Find where the given text appears and provide that cell's center as [x, y] coordinate. 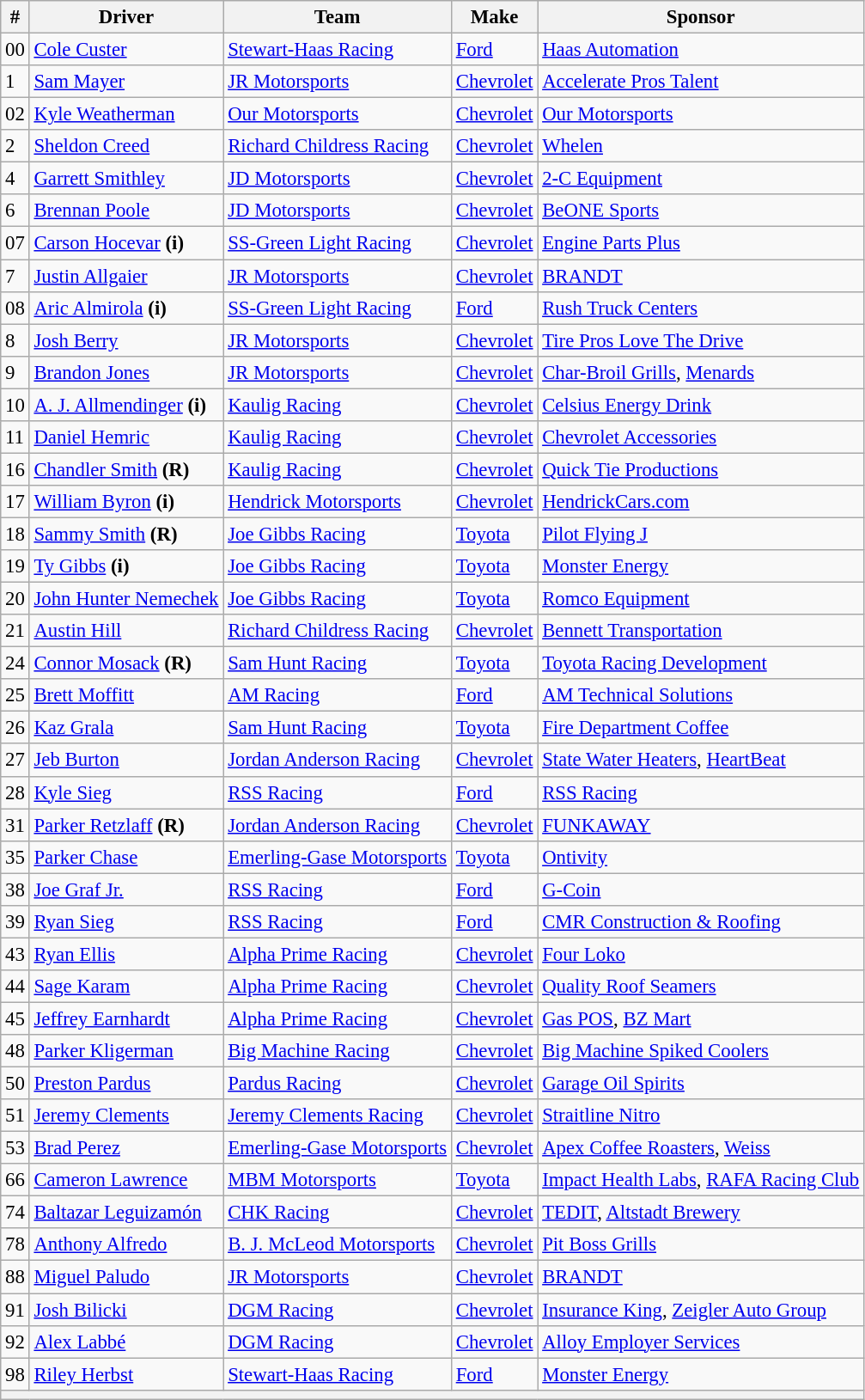
Engine Parts Plus [701, 243]
8 [15, 340]
02 [15, 114]
Parker Chase [126, 857]
Big Machine Racing [338, 1051]
AM Technical Solutions [701, 695]
Daniel Hemric [126, 437]
Haas Automation [701, 50]
Sammy Smith (R) [126, 534]
31 [15, 825]
AM Racing [338, 695]
TEDIT, Altstadt Brewery [701, 1213]
53 [15, 1148]
Joe Graf Jr. [126, 890]
Anthony Alfredo [126, 1245]
Straitline Nitro [701, 1116]
MBM Motorsports [338, 1180]
Carson Hocevar (i) [126, 243]
CHK Racing [338, 1213]
Fire Department Coffee [701, 728]
98 [15, 1374]
Pit Boss Grills [701, 1245]
Apex Coffee Roasters, Weiss [701, 1148]
Make [494, 17]
Brandon Jones [126, 372]
07 [15, 243]
74 [15, 1213]
51 [15, 1116]
Brett Moffitt [126, 695]
Cameron Lawrence [126, 1180]
Tire Pros Love The Drive [701, 340]
Austin Hill [126, 631]
Riley Herbst [126, 1374]
Garrett Smithley [126, 179]
78 [15, 1245]
Ryan Ellis [126, 954]
91 [15, 1310]
Kyle Sieg [126, 792]
38 [15, 890]
45 [15, 1018]
7 [15, 276]
BeONE Sports [701, 211]
6 [15, 211]
Brennan Poole [126, 211]
Ontivity [701, 857]
G-Coin [701, 890]
Impact Health Labs, RAFA Racing Club [701, 1180]
00 [15, 50]
Cole Custer [126, 50]
Pilot Flying J [701, 534]
Baltazar Leguizamón [126, 1213]
1 [15, 82]
Ryan Sieg [126, 922]
Insurance King, Zeigler Auto Group [701, 1310]
Kaz Grala [126, 728]
50 [15, 1084]
Josh Bilicki [126, 1310]
Connor Mosack (R) [126, 663]
25 [15, 695]
Char-Broil Grills, Menards [701, 372]
State Water Heaters, HeartBeat [701, 761]
Chevrolet Accessories [701, 437]
Whelen [701, 146]
Gas POS, BZ Mart [701, 1018]
Pardus Racing [338, 1084]
48 [15, 1051]
Preston Pardus [126, 1084]
Brad Perez [126, 1148]
Josh Berry [126, 340]
William Byron (i) [126, 502]
28 [15, 792]
24 [15, 663]
Parker Kligerman [126, 1051]
Sheldon Creed [126, 146]
# [15, 17]
Romco Equipment [701, 599]
66 [15, 1180]
2 [15, 146]
16 [15, 469]
Jeremy Clements Racing [338, 1116]
Quality Roof Seamers [701, 987]
Driver [126, 17]
Rush Truck Centers [701, 308]
Alloy Employer Services [701, 1342]
Aric Almirola (i) [126, 308]
92 [15, 1342]
19 [15, 566]
Celsius Energy Drink [701, 405]
Ty Gibbs (i) [126, 566]
Toyota Racing Development [701, 663]
Big Machine Spiked Coolers [701, 1051]
88 [15, 1277]
17 [15, 502]
9 [15, 372]
Bennett Transportation [701, 631]
Jeremy Clements [126, 1116]
Parker Retzlaff (R) [126, 825]
FUNKAWAY [701, 825]
18 [15, 534]
Miguel Paludo [126, 1277]
CMR Construction & Roofing [701, 922]
Sam Mayer [126, 82]
21 [15, 631]
39 [15, 922]
26 [15, 728]
4 [15, 179]
Four Loko [701, 954]
Kyle Weatherman [126, 114]
10 [15, 405]
A. J. Allmendinger (i) [126, 405]
Sage Karam [126, 987]
44 [15, 987]
43 [15, 954]
Jeffrey Earnhardt [126, 1018]
Alex Labbé [126, 1342]
HendrickCars.com [701, 502]
Sponsor [701, 17]
08 [15, 308]
Quick Tie Productions [701, 469]
B. J. McLeod Motorsports [338, 1245]
27 [15, 761]
Jeb Burton [126, 761]
35 [15, 857]
Team [338, 17]
Garage Oil Spirits [701, 1084]
20 [15, 599]
11 [15, 437]
John Hunter Nemechek [126, 599]
Hendrick Motorsports [338, 502]
Chandler Smith (R) [126, 469]
Justin Allgaier [126, 276]
2-C Equipment [701, 179]
Accelerate Pros Talent [701, 82]
